Find where the given text appears and provide that cell's center as (x, y) coordinate. 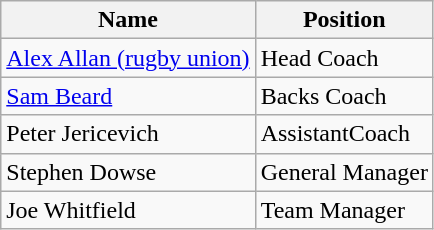
Joe Whitfield (128, 210)
Backs Coach (344, 96)
Sam Beard (128, 96)
AssistantCoach (344, 134)
Stephen Dowse (128, 172)
General Manager (344, 172)
Head Coach (344, 58)
Peter Jericevich (128, 134)
Position (344, 20)
Alex Allan (rugby union) (128, 58)
Team Manager (344, 210)
Name (128, 20)
